Return [x, y] of the center of cell containing provided text 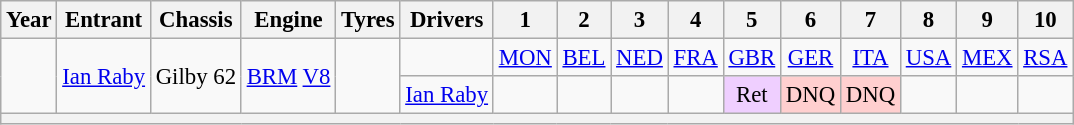
1 [525, 20]
8 [928, 20]
BEL [584, 58]
9 [988, 20]
Entrant [104, 20]
7 [870, 20]
ITA [870, 58]
4 [696, 20]
FRA [696, 58]
6 [811, 20]
Chassis [196, 20]
Tyres [368, 20]
3 [640, 20]
5 [752, 20]
USA [928, 58]
BRM V8 [288, 76]
MON [525, 58]
Gilby 62 [196, 76]
NED [640, 58]
2 [584, 20]
10 [1046, 20]
RSA [1046, 58]
Engine [288, 20]
Year [29, 20]
Ret [752, 95]
Drivers [446, 20]
GER [811, 58]
MEX [988, 58]
GBR [752, 58]
